From the cell containing the given text, extract its center point as [x, y] coordinate. 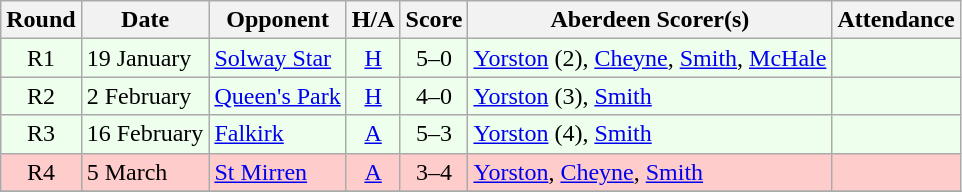
R1 [41, 58]
Attendance [896, 20]
Yorston (4), Smith [650, 134]
St Mirren [278, 172]
Score [434, 20]
R3 [41, 134]
Round [41, 20]
5 March [145, 172]
2 February [145, 96]
Yorston, Cheyne, Smith [650, 172]
5–0 [434, 58]
16 February [145, 134]
Opponent [278, 20]
Queen's Park [278, 96]
5–3 [434, 134]
H/A [373, 20]
Aberdeen Scorer(s) [650, 20]
Yorston (2), Cheyne, Smith, McHale [650, 58]
Falkirk [278, 134]
4–0 [434, 96]
Yorston (3), Smith [650, 96]
R4 [41, 172]
Solway Star [278, 58]
R2 [41, 96]
Date [145, 20]
19 January [145, 58]
3–4 [434, 172]
